From the cell containing the given text, extract its center point as (X, Y) coordinate. 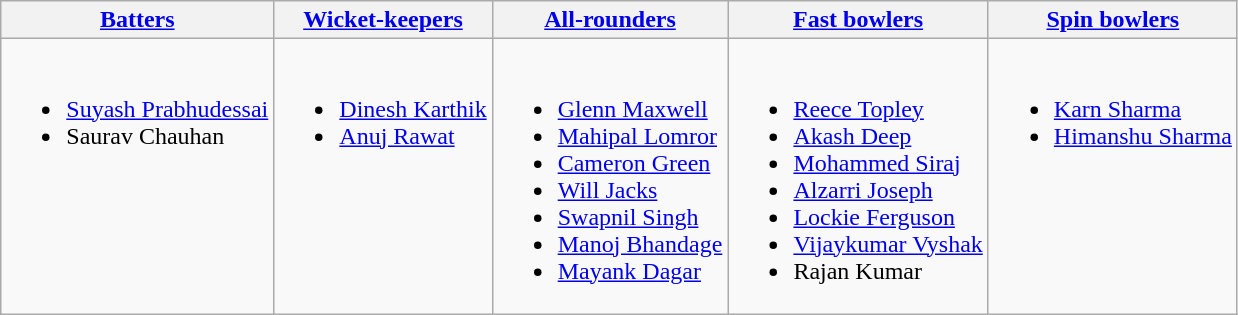
Karn SharmaHimanshu Sharma (1112, 176)
Reece TopleyAkash DeepMohammed SirajAlzarri JosephLockie FergusonVijaykumar VyshakRajan Kumar (858, 176)
Wicket-keepers (383, 20)
All-rounders (610, 20)
Dinesh KarthikAnuj Rawat (383, 176)
Spin bowlers (1112, 20)
Suyash PrabhudessaiSaurav Chauhan (138, 176)
Batters (138, 20)
Glenn MaxwellMahipal LomrorCameron GreenWill JacksSwapnil SinghManoj BhandageMayank Dagar (610, 176)
Fast bowlers (858, 20)
